Detect which cell encompasses the target text, then output its [X, Y] center coordinate. 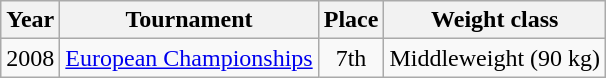
2008 [30, 58]
Weight class [495, 20]
7th [351, 58]
Place [351, 20]
European Championships [189, 58]
Tournament [189, 20]
Middleweight (90 kg) [495, 58]
Year [30, 20]
